Search for the cell housing the specified text and yield its (x, y) center coordinate. 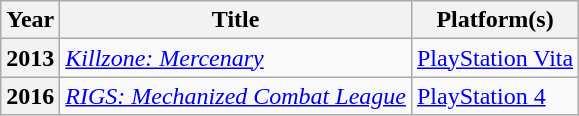
RIGS: Mechanized Combat League (236, 96)
PlayStation 4 (494, 96)
Platform(s) (494, 20)
2013 (30, 58)
PlayStation Vita (494, 58)
Killzone: Mercenary (236, 58)
Year (30, 20)
2016 (30, 96)
Title (236, 20)
